From the cell containing the given text, extract its center point as (X, Y) coordinate. 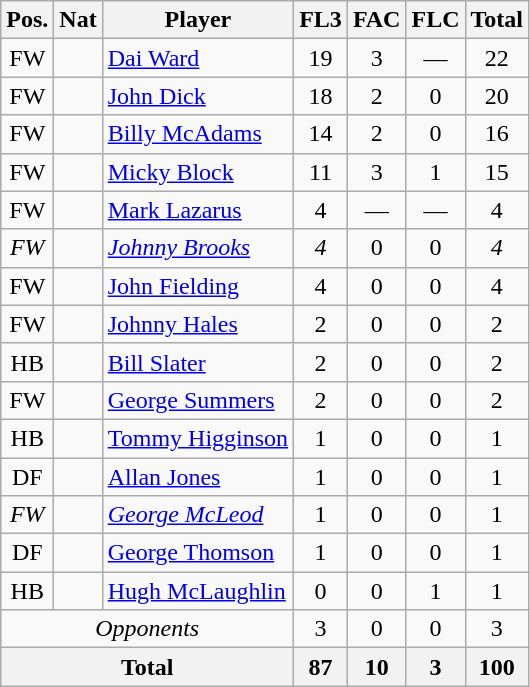
FL3 (321, 20)
Hugh McLaughlin (198, 591)
Pos. (28, 20)
Allan Jones (198, 477)
15 (497, 172)
20 (497, 96)
John Fielding (198, 286)
FLC (436, 20)
Tommy Higginson (198, 438)
George Thomson (198, 553)
22 (497, 58)
FAC (376, 20)
16 (497, 134)
Opponents (148, 629)
Player (198, 20)
George McLeod (198, 515)
87 (321, 667)
Billy McAdams (198, 134)
Bill Slater (198, 362)
John Dick (198, 96)
10 (376, 667)
Dai Ward (198, 58)
100 (497, 667)
18 (321, 96)
11 (321, 172)
Nat (78, 20)
Micky Block (198, 172)
Mark Lazarus (198, 210)
14 (321, 134)
Johnny Hales (198, 324)
Johnny Brooks (198, 248)
19 (321, 58)
George Summers (198, 400)
